Locate the cell with the specified text and output its [x, y] center coordinate. 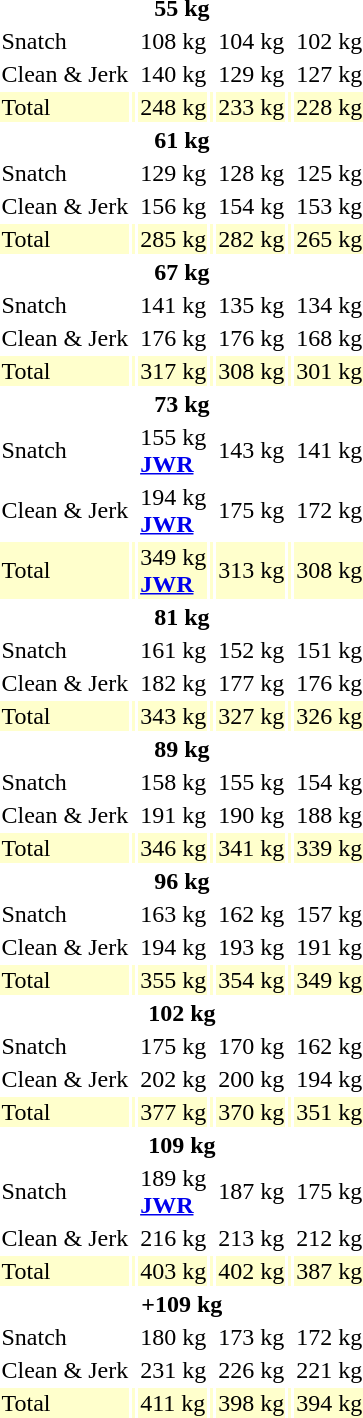
317 kg [174, 371]
108 kg [174, 41]
233 kg [252, 107]
285 kg [174, 239]
216 kg [174, 1238]
141 kg [174, 305]
403 kg [174, 1271]
354 kg [252, 980]
190 kg [252, 815]
226 kg [252, 1370]
173 kg [252, 1337]
170 kg [252, 1046]
155 kgJWR [174, 450]
370 kg [252, 1112]
200 kg [252, 1079]
194 kg [174, 947]
202 kg [174, 1079]
104 kg [252, 41]
402 kg [252, 1271]
163 kg [174, 914]
135 kg [252, 305]
231 kg [174, 1370]
248 kg [174, 107]
411 kg [174, 1403]
158 kg [174, 782]
189 kgJWR [174, 1192]
180 kg [174, 1337]
313 kg [252, 570]
346 kg [174, 848]
308 kg [252, 371]
143 kg [252, 450]
182 kg [174, 683]
128 kg [252, 173]
152 kg [252, 650]
398 kg [252, 1403]
349 kgJWR [174, 570]
162 kg [252, 914]
155 kg [252, 782]
343 kg [174, 716]
154 kg [252, 206]
213 kg [252, 1238]
327 kg [252, 716]
161 kg [174, 650]
177 kg [252, 683]
156 kg [174, 206]
191 kg [174, 815]
341 kg [252, 848]
193 kg [252, 947]
194 kgJWR [174, 510]
187 kg [252, 1192]
282 kg [252, 239]
355 kg [174, 980]
377 kg [174, 1112]
140 kg [174, 74]
